Return (x, y) of the center of cell containing provided text 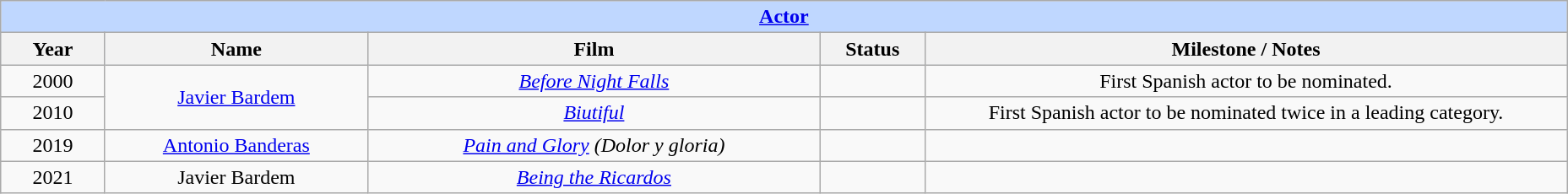
2000 (53, 81)
Status (872, 49)
Year (53, 49)
Before Night Falls (594, 81)
Biutiful (594, 113)
Being the Ricardos (594, 177)
2019 (53, 145)
First Spanish actor to be nominated. (1246, 81)
First Spanish actor to be nominated twice in a leading category. (1246, 113)
Antonio Banderas (236, 145)
Actor (784, 17)
Film (594, 49)
Pain and Glory (Dolor y gloria) (594, 145)
Milestone / Notes (1246, 49)
2021 (53, 177)
2010 (53, 113)
Name (236, 49)
